Locate the cell with the specified text and output its [x, y] center coordinate. 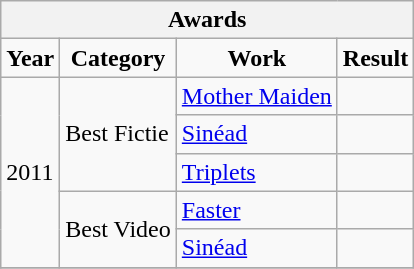
Best Video [118, 229]
2011 [30, 172]
Triplets [256, 172]
Mother Maiden [256, 96]
Awards [208, 20]
Year [30, 58]
Faster [256, 210]
Result [375, 58]
Work [256, 58]
Best Fictie [118, 134]
Category [118, 58]
